Extract the (X, Y) coordinate from the center of the cell holding the provided text.  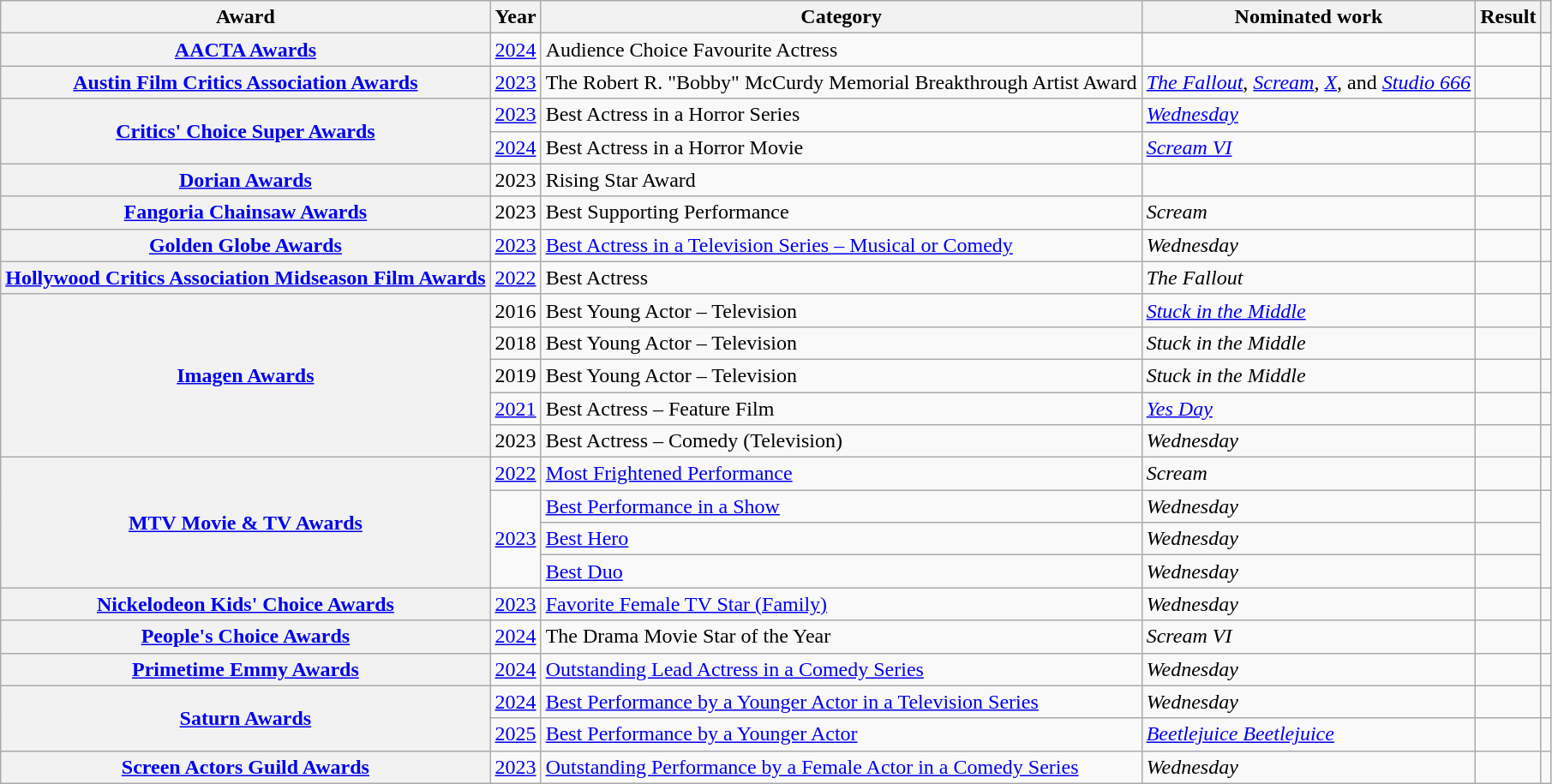
2016 (516, 310)
The Fallout, Scream, X, and Studio 666 (1308, 82)
AACTA Awards (245, 50)
Most Frightened Performance (842, 474)
Best Actress (842, 278)
Best Performance in a Show (842, 506)
Best Actress – Comedy (Television) (842, 441)
Screen Actors Guild Awards (245, 767)
Nominated work (1308, 17)
Audience Choice Favourite Actress (842, 50)
Best Actress in a Horror Series (842, 115)
Best Actress in a Horror Movie (842, 147)
Best Actress – Feature Film (842, 409)
MTV Movie & TV Awards (245, 523)
Golden Globe Awards (245, 245)
Result (1508, 17)
Favorite Female TV Star (Family) (842, 604)
People's Choice Awards (245, 637)
The Robert R. "Bobby" McCurdy Memorial Breakthrough Artist Award (842, 82)
Beetlejuice Beetlejuice (1308, 734)
2018 (516, 343)
The Fallout (1308, 278)
2019 (516, 375)
Category (842, 17)
Award (245, 17)
Saturn Awards (245, 718)
2021 (516, 409)
Outstanding Performance by a Female Actor in a Comedy Series (842, 767)
Fangoria Chainsaw Awards (245, 212)
Austin Film Critics Association Awards (245, 82)
2025 (516, 734)
The Drama Movie Star of the Year (842, 637)
Best Actress in a Television Series – Musical or Comedy (842, 245)
Year (516, 17)
Nickelodeon Kids' Choice Awards (245, 604)
Primetime Emmy Awards (245, 669)
Hollywood Critics Association Midseason Film Awards (245, 278)
Best Hero (842, 539)
Best Performance by a Younger Actor (842, 734)
Imagen Awards (245, 375)
Rising Star Award (842, 180)
Outstanding Lead Actress in a Comedy Series (842, 669)
Best Duo (842, 572)
Best Performance by a Younger Actor in a Television Series (842, 702)
Best Supporting Performance (842, 212)
Dorian Awards (245, 180)
Critics' Choice Super Awards (245, 131)
Yes Day (1308, 409)
